Detect which cell encompasses the target text, then output its (x, y) center coordinate. 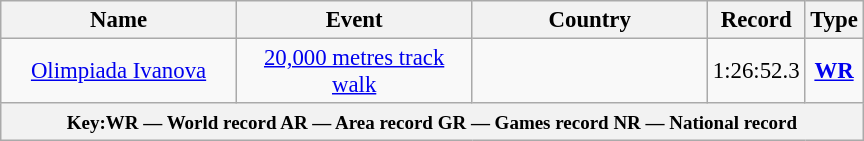
Key:WR — World record AR — Area record GR — Games record NR — National record (432, 122)
Country (590, 20)
20,000 metres track walk (354, 72)
Name (119, 20)
WR (834, 72)
Event (354, 20)
Type (834, 20)
Olimpiada Ivanova (119, 72)
Record (756, 20)
1:26:52.3 (756, 72)
